Capture the cell that displays the provided text and extract its (X, Y) central coordinate. 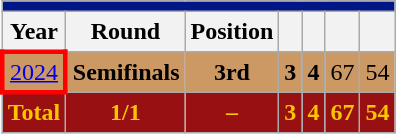
Round (126, 32)
1/1 (126, 112)
– (232, 112)
Total (34, 112)
Year (34, 32)
3rd (232, 72)
2024 (34, 72)
Position (232, 32)
Semifinals (126, 72)
